Locate the cell with the specified text and output its (x, y) center coordinate. 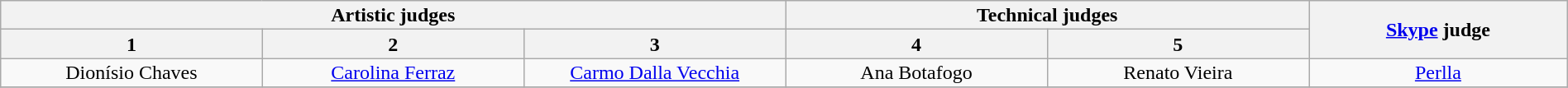
Technical judges (1047, 15)
Artistic judges (394, 15)
Carmo Dalla Vecchia (654, 72)
Skype judge (1439, 30)
Dionísio Chaves (131, 72)
4 (916, 44)
Carolina Ferraz (393, 72)
Renato Vieira (1178, 72)
Perlla (1439, 72)
2 (393, 44)
3 (654, 44)
1 (131, 44)
Ana Botafogo (916, 72)
5 (1178, 44)
